Search for the cell housing the specified text and yield its (X, Y) center coordinate. 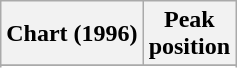
Chart (1996) (72, 34)
Peakposition (189, 34)
